Output the (X, Y) coordinate of the center of the cell containing the given text.  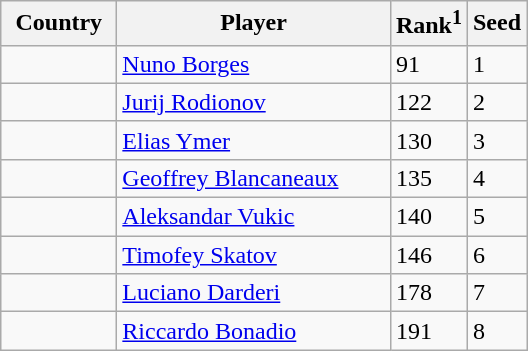
122 (428, 102)
Geoffrey Blancaneaux (254, 178)
3 (496, 140)
Rank1 (428, 24)
1 (496, 64)
Jurij Rodionov (254, 102)
Elias Ymer (254, 140)
5 (496, 217)
8 (496, 331)
135 (428, 178)
Luciano Darderi (254, 293)
7 (496, 293)
146 (428, 255)
Country (59, 24)
6 (496, 255)
130 (428, 140)
Player (254, 24)
191 (428, 331)
Timofey Skatov (254, 255)
Riccardo Bonadio (254, 331)
4 (496, 178)
Aleksandar Vukic (254, 217)
Seed (496, 24)
140 (428, 217)
2 (496, 102)
Nuno Borges (254, 64)
178 (428, 293)
91 (428, 64)
